From the cell containing the given text, extract its center point as [x, y] coordinate. 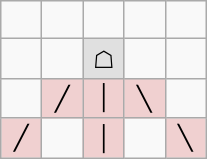
☖ [104, 59]
